Capture the cell that displays the provided text and extract its (x, y) central coordinate. 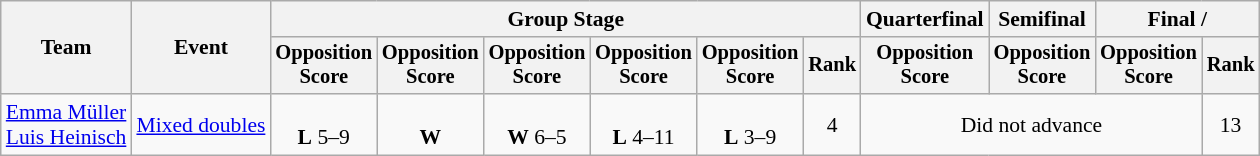
13 (1231, 124)
L 3–9 (750, 124)
Event (200, 48)
L 5–9 (324, 124)
Mixed doubles (200, 124)
Did not advance (1032, 124)
4 (832, 124)
Emma MüllerLuis Heinisch (66, 124)
Final / (1177, 19)
W 6–5 (538, 124)
Group Stage (566, 19)
W (430, 124)
L 4–11 (644, 124)
Quarterfinal (925, 19)
Semifinal (1042, 19)
Team (66, 48)
